Locate the cell with the specified text and output its [X, Y] center coordinate. 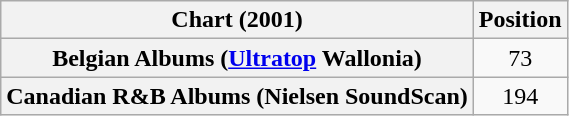
194 [520, 96]
Chart (2001) [238, 20]
Canadian R&B Albums (Nielsen SoundScan) [238, 96]
Belgian Albums (Ultratop Wallonia) [238, 58]
73 [520, 58]
Position [520, 20]
